Identify which cell holds the provided text, then report its (x, y) central coordinate. 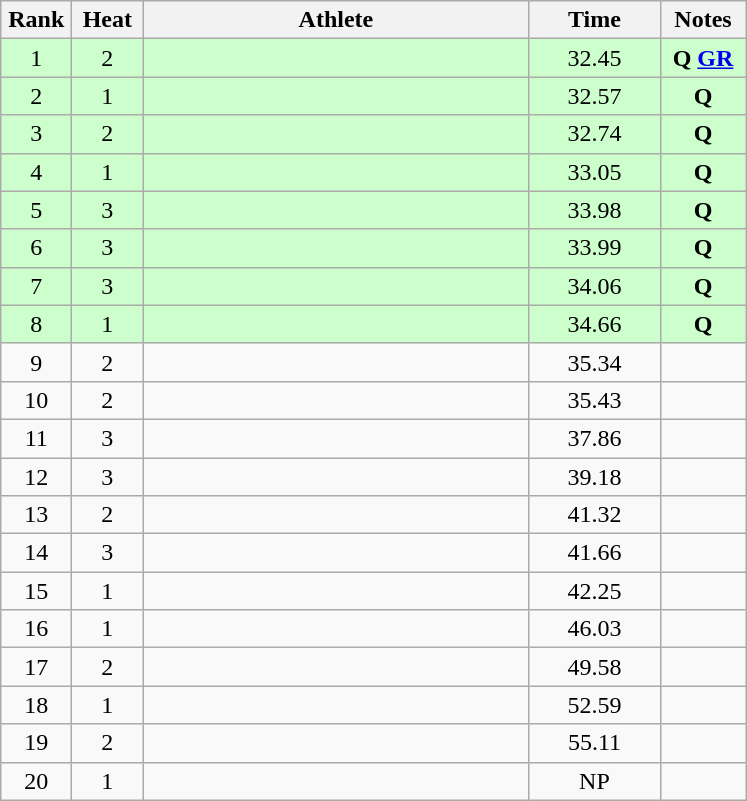
42.25 (594, 591)
10 (36, 400)
35.43 (594, 400)
18 (36, 705)
6 (36, 248)
34.66 (594, 324)
15 (36, 591)
41.32 (594, 515)
19 (36, 743)
32.45 (594, 58)
Time (594, 20)
4 (36, 172)
55.11 (594, 743)
33.05 (594, 172)
17 (36, 667)
12 (36, 477)
49.58 (594, 667)
35.34 (594, 362)
Athlete (336, 20)
11 (36, 438)
52.59 (594, 705)
34.06 (594, 286)
33.98 (594, 210)
Notes (703, 20)
NP (594, 781)
37.86 (594, 438)
13 (36, 515)
33.99 (594, 248)
32.74 (594, 134)
Q GR (703, 58)
32.57 (594, 96)
Heat (108, 20)
8 (36, 324)
46.03 (594, 629)
20 (36, 781)
39.18 (594, 477)
5 (36, 210)
16 (36, 629)
Rank (36, 20)
41.66 (594, 553)
9 (36, 362)
7 (36, 286)
14 (36, 553)
